Output the [X, Y] coordinate of the center of the cell containing the given text.  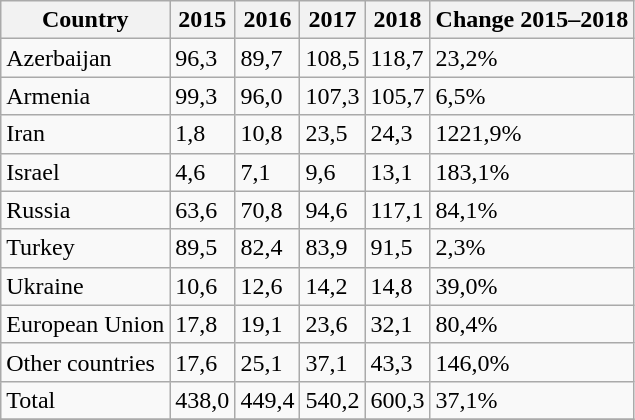
Turkey [86, 248]
19,1 [268, 324]
146,0% [532, 362]
2018 [398, 20]
14,8 [398, 286]
25,1 [268, 362]
4,6 [202, 172]
183,1% [532, 172]
108,5 [332, 58]
1,8 [202, 134]
32,1 [398, 324]
118,7 [398, 58]
23,5 [332, 134]
43,3 [398, 362]
70,8 [268, 210]
12,6 [268, 286]
6,5% [532, 96]
24,3 [398, 134]
438,0 [202, 400]
2017 [332, 20]
Armenia [86, 96]
96,3 [202, 58]
89,7 [268, 58]
2016 [268, 20]
89,5 [202, 248]
37,1% [532, 400]
96,0 [268, 96]
37,1 [332, 362]
Israel [86, 172]
European Union [86, 324]
23,2% [532, 58]
7,1 [268, 172]
14,2 [332, 286]
91,5 [398, 248]
1221,9% [532, 134]
99,3 [202, 96]
107,3 [332, 96]
17,6 [202, 362]
117,1 [398, 210]
2015 [202, 20]
Other countries [86, 362]
Ukraine [86, 286]
10,8 [268, 134]
80,4% [532, 324]
540,2 [332, 400]
Total [86, 400]
105,7 [398, 96]
9,6 [332, 172]
17,8 [202, 324]
63,6 [202, 210]
39,0% [532, 286]
82,4 [268, 248]
Russia [86, 210]
83,9 [332, 248]
Azerbaijan [86, 58]
10,6 [202, 286]
84,1% [532, 210]
13,1 [398, 172]
Iran [86, 134]
2,3% [532, 248]
449,4 [268, 400]
23,6 [332, 324]
600,3 [398, 400]
94,6 [332, 210]
Country [86, 20]
Change 2015–2018 [532, 20]
